Capture the cell that displays the provided text and extract its (x, y) central coordinate. 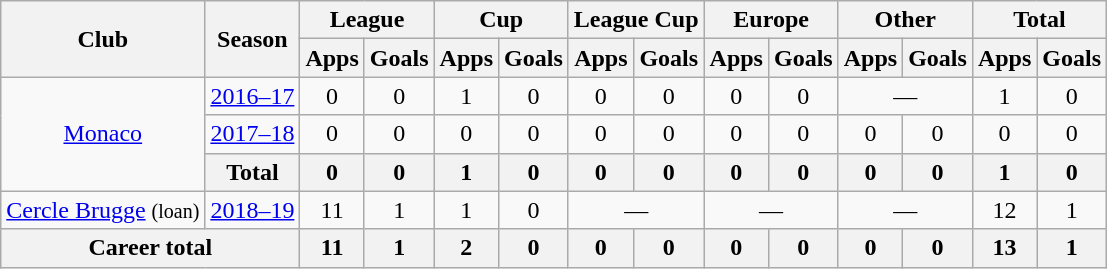
Season (252, 39)
League (367, 20)
Monaco (103, 134)
12 (1004, 210)
2018–19 (252, 210)
2017–18 (252, 134)
Europe (771, 20)
Cup (501, 20)
2 (466, 248)
League Cup (636, 20)
Other (905, 20)
2016–17 (252, 96)
Career total (150, 248)
13 (1004, 248)
Cercle Brugge (loan) (103, 210)
Club (103, 39)
